Identify which cell holds the provided text, then report its (X, Y) central coordinate. 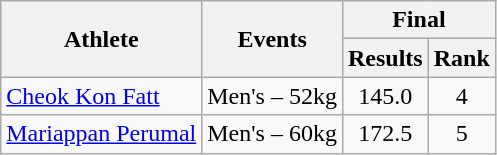
Mariappan Perumal (102, 134)
Rank (462, 58)
Athlete (102, 39)
5 (462, 134)
Events (272, 39)
Final (418, 20)
4 (462, 96)
Men's – 52kg (272, 96)
Results (385, 58)
172.5 (385, 134)
Cheok Kon Fatt (102, 96)
Men's – 60kg (272, 134)
145.0 (385, 96)
